Pinpoint the cell where the given text exists, returning its [X, Y] midpoint coordinate. 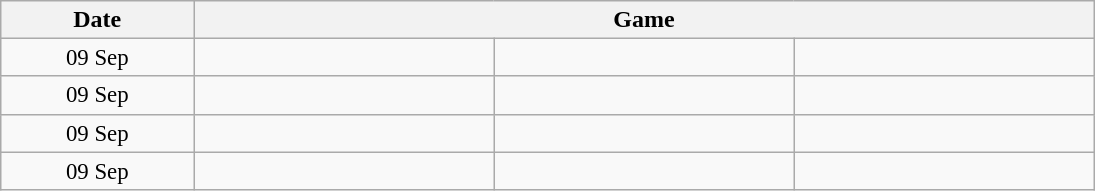
Date [98, 20]
Game [644, 20]
